Return the [X, Y] coordinate for the center point of the cell that contains the specified text.  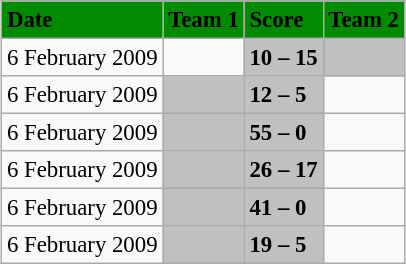
19 – 5 [284, 245]
10 – 15 [284, 57]
Date [82, 20]
26 – 17 [284, 170]
41 – 0 [284, 208]
Score [284, 20]
Team 1 [204, 20]
55 – 0 [284, 133]
12 – 5 [284, 95]
Team 2 [364, 20]
